Scan for the cell matching the given text and deliver its [X, Y] coordinate at center. 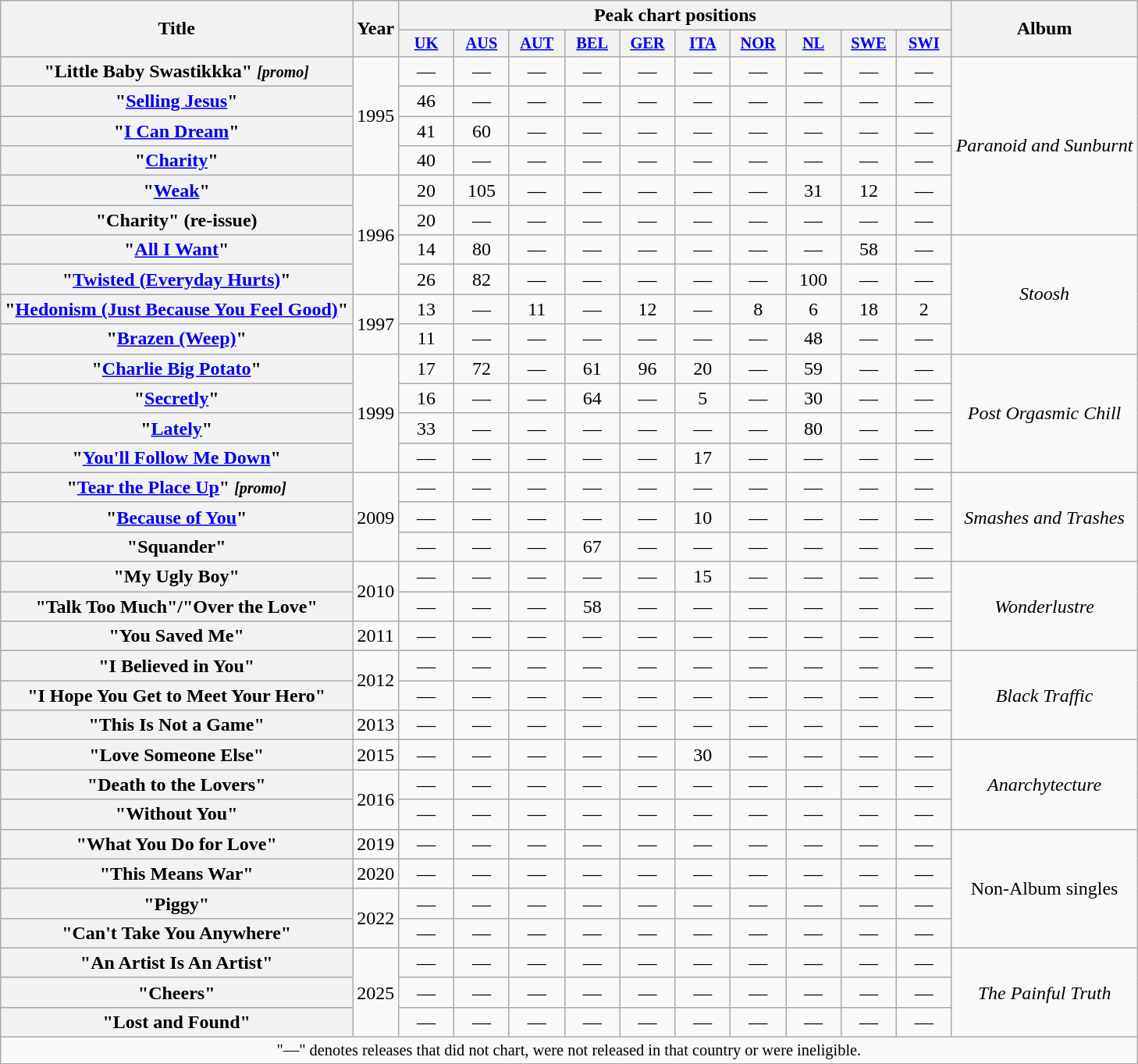
2009 [376, 517]
100 [813, 279]
14 [426, 250]
NOR [759, 44]
26 [426, 279]
40 [426, 161]
NL [813, 44]
2019 [376, 844]
"I Hope You Get to Meet Your Hero" [176, 696]
BEL [592, 44]
"Cheers" [176, 992]
13 [426, 309]
The Painful Truth [1044, 992]
2025 [376, 992]
"Brazen (Weep)" [176, 339]
"Can't Take You Anywhere" [176, 933]
33 [426, 428]
Smashes and Trashes [1044, 517]
1999 [376, 413]
60 [482, 131]
"All I Want" [176, 250]
61 [592, 368]
AUT [537, 44]
"Love Someone Else" [176, 755]
"Secretly" [176, 398]
"My Ugly Boy" [176, 577]
Title [176, 29]
"What You Do for Love" [176, 844]
"Lost and Found" [176, 1022]
48 [813, 339]
"Hedonism (Just Because You Feel Good)" [176, 309]
SWI [924, 44]
"This Is Not a Game" [176, 725]
31 [813, 190]
"Little Baby Swastikkka" [promo] [176, 71]
"Charity" [176, 161]
41 [426, 131]
6 [813, 309]
"Twisted (Everyday Hurts)" [176, 279]
72 [482, 368]
Wonderlustre [1044, 607]
"You Saved Me" [176, 636]
"This Means War" [176, 874]
64 [592, 398]
1997 [376, 324]
Anarchytecture [1044, 785]
2020 [376, 874]
"Squander" [176, 546]
59 [813, 368]
"—" denotes releases that did not chart, were not released in that country or were ineligible. [569, 1051]
8 [759, 309]
"You'll Follow Me Down" [176, 457]
"Charlie Big Potato" [176, 368]
GER [648, 44]
Black Traffic [1044, 696]
"Talk Too Much"/"Over the Love" [176, 607]
2015 [376, 755]
"An Artist Is An Artist" [176, 963]
"Because of You" [176, 517]
ITA [702, 44]
UK [426, 44]
82 [482, 279]
2012 [376, 681]
"Without You" [176, 814]
"Piggy" [176, 903]
2016 [376, 799]
5 [702, 398]
2010 [376, 592]
Post Orgasmic Chill [1044, 413]
SWE [868, 44]
Non-Album singles [1044, 888]
"Tear the Place Up" [promo] [176, 487]
1995 [376, 116]
2013 [376, 725]
Peak chart positions [676, 16]
2 [924, 309]
16 [426, 398]
96 [648, 368]
"I Believed in You" [176, 666]
"I Can Dream" [176, 131]
"Selling Jesus" [176, 101]
15 [702, 577]
2011 [376, 636]
"Death to the Lovers" [176, 785]
10 [702, 517]
Paranoid and Sunburnt [1044, 145]
2022 [376, 918]
AUS [482, 44]
46 [426, 101]
"Charity" (re-issue) [176, 220]
"Weak" [176, 190]
"Lately" [176, 428]
67 [592, 546]
18 [868, 309]
1996 [376, 235]
Stoosh [1044, 294]
Album [1044, 29]
Year [376, 29]
105 [482, 190]
